Pinpoint the cell where the given text exists, returning its [X, Y] midpoint coordinate. 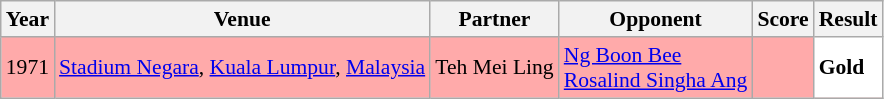
Partner [494, 19]
Teh Mei Ling [494, 68]
Opponent [656, 19]
Gold [848, 68]
Stadium Negara, Kuala Lumpur, Malaysia [242, 68]
Score [782, 19]
Venue [242, 19]
Result [848, 19]
Year [28, 19]
1971 [28, 68]
Ng Boon Bee Rosalind Singha Ang [656, 68]
